From the cell containing the given text, extract its center point as [x, y] coordinate. 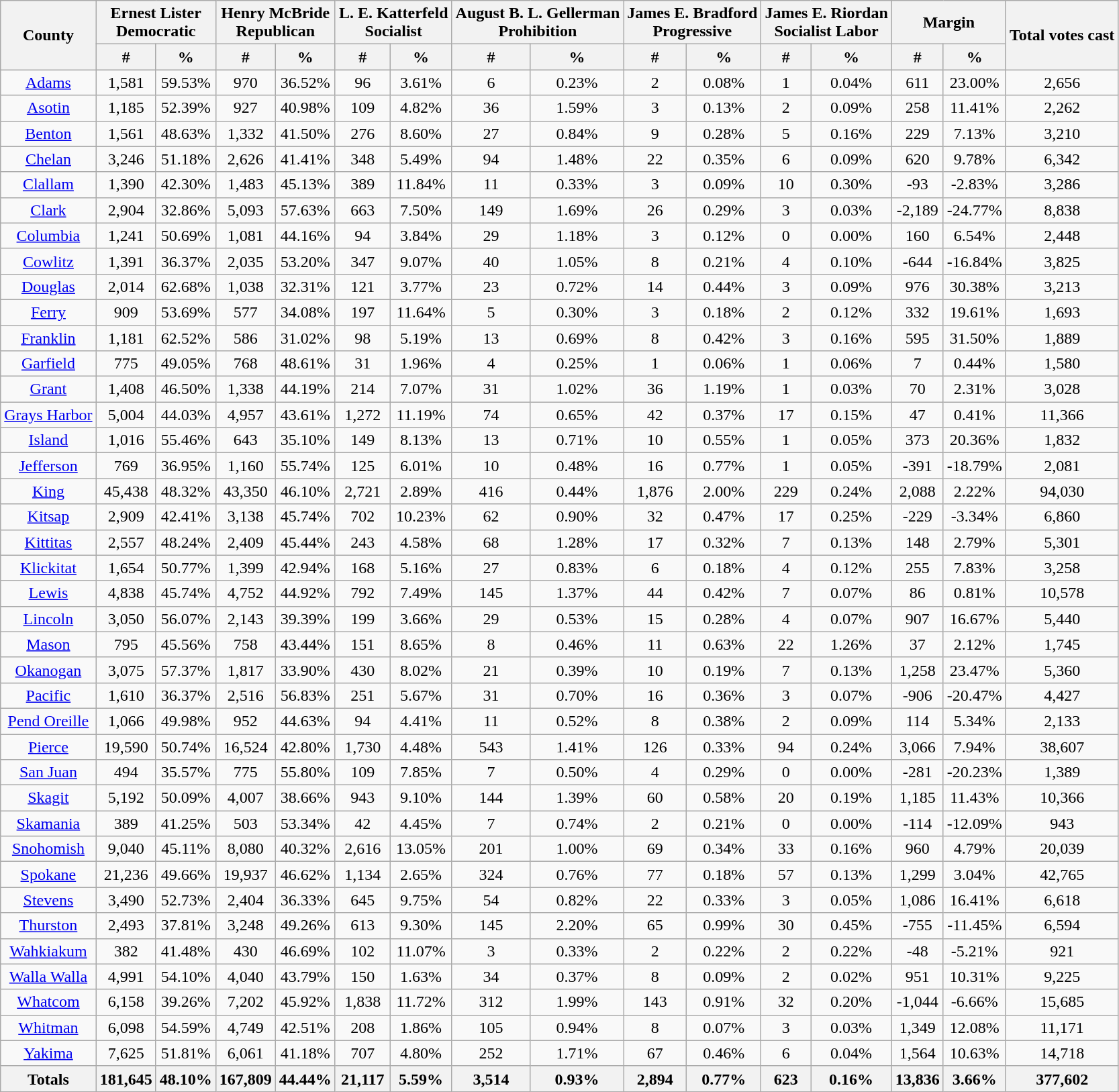
Jefferson [48, 466]
86 [917, 593]
0.83% [577, 568]
53.69% [185, 312]
645 [362, 900]
4.41% [421, 721]
6,618 [1062, 900]
54.59% [185, 1028]
0.65% [577, 415]
2.79% [975, 542]
Totals [48, 1079]
65 [655, 926]
19,937 [246, 875]
23.00% [975, 83]
199 [362, 619]
1.86% [421, 1028]
0.58% [724, 798]
48.61% [305, 364]
8,080 [246, 849]
King [48, 491]
3.61% [421, 83]
0.23% [577, 83]
42.80% [305, 747]
33.90% [305, 670]
620 [917, 159]
201 [491, 849]
55.46% [185, 440]
102 [362, 951]
49.26% [305, 926]
10,366 [1062, 798]
57 [786, 875]
9.10% [421, 798]
11.07% [421, 951]
57.63% [305, 210]
0.84% [577, 134]
-6.66% [975, 1002]
3,258 [1062, 568]
Lincoln [48, 619]
3,138 [246, 517]
769 [126, 466]
35.57% [185, 773]
1,876 [655, 491]
643 [246, 440]
44.16% [305, 236]
121 [362, 287]
98 [362, 338]
62.68% [185, 287]
41.48% [185, 951]
-20.47% [975, 695]
792 [362, 593]
13.05% [421, 849]
1,654 [126, 568]
382 [126, 951]
251 [362, 695]
23.47% [975, 670]
9,225 [1062, 977]
1,391 [126, 261]
3.04% [975, 875]
69 [655, 849]
3,246 [126, 159]
-20.23% [975, 773]
Okanogan [48, 670]
46.10% [305, 491]
2,262 [1062, 108]
3,210 [1062, 134]
Asotin [48, 108]
9,040 [126, 849]
1,889 [1062, 338]
30 [786, 926]
0.63% [724, 644]
Thurston [48, 926]
1.48% [577, 159]
0.20% [851, 1002]
33 [786, 849]
62.52% [185, 338]
1,399 [246, 568]
50.69% [185, 236]
3,825 [1062, 261]
611 [917, 83]
10.23% [421, 517]
768 [246, 364]
42.30% [185, 185]
James E. BradfordProgressive [693, 23]
3,286 [1062, 185]
36.95% [185, 466]
332 [917, 312]
3,075 [126, 670]
Pierce [48, 747]
952 [246, 721]
4.79% [975, 849]
7.13% [975, 134]
4,957 [246, 415]
9.78% [975, 159]
Clallam [48, 185]
Skamania [48, 824]
758 [246, 644]
-644 [917, 261]
348 [362, 159]
1,338 [246, 389]
0.15% [851, 415]
208 [362, 1028]
-2,189 [917, 210]
53.34% [305, 824]
Margin [948, 23]
44.19% [305, 389]
1,817 [246, 670]
1.02% [577, 389]
Wahkiakum [48, 951]
5,440 [1062, 619]
46.69% [305, 951]
1,564 [917, 1053]
62 [491, 517]
38.66% [305, 798]
2,516 [246, 695]
52.39% [185, 108]
4.82% [421, 108]
48.63% [185, 134]
-24.77% [975, 210]
Spokane [48, 875]
68 [491, 542]
197 [362, 312]
6,594 [1062, 926]
2,088 [917, 491]
168 [362, 568]
70 [917, 389]
347 [362, 261]
1.59% [577, 108]
0.99% [724, 926]
0.81% [975, 593]
0.74% [577, 824]
94,030 [1062, 491]
1,086 [917, 900]
Klickitat [48, 568]
Pacific [48, 695]
1,745 [1062, 644]
2.31% [975, 389]
-18.79% [975, 466]
1,016 [126, 440]
42,765 [1062, 875]
43,350 [246, 491]
1.39% [577, 798]
1,081 [246, 236]
Skagit [48, 798]
26 [655, 210]
-391 [917, 466]
32.31% [305, 287]
11.43% [975, 798]
Ernest ListerDemocratic [156, 23]
19,590 [126, 747]
Chelan [48, 159]
Ferry [48, 312]
1,693 [1062, 312]
48.24% [185, 542]
1,408 [126, 389]
55.80% [305, 773]
45,438 [126, 491]
2,081 [1062, 466]
0.93% [577, 1079]
1,181 [126, 338]
44 [655, 593]
-2.83% [975, 185]
0.47% [724, 517]
6.54% [975, 236]
-3.34% [975, 517]
43.79% [305, 977]
2.12% [975, 644]
34.08% [305, 312]
4.58% [421, 542]
Mason [48, 644]
Henry McBrideRepublican [275, 23]
1,299 [917, 875]
Snohomish [48, 849]
56.07% [185, 619]
Benton [48, 134]
2,143 [246, 619]
2,557 [126, 542]
11.41% [975, 108]
Island [48, 440]
1,581 [126, 83]
7.07% [421, 389]
9.75% [421, 900]
Pend Oreille [48, 721]
2.22% [975, 491]
126 [655, 747]
46.62% [305, 875]
41.50% [305, 134]
1.05% [577, 261]
1,561 [126, 134]
1,332 [246, 134]
1.99% [577, 1002]
0.70% [577, 695]
43.44% [305, 644]
2,133 [1062, 721]
42.51% [305, 1028]
1,389 [1062, 773]
Kittitas [48, 542]
40 [491, 261]
11.64% [421, 312]
14,718 [1062, 1053]
6,860 [1062, 517]
586 [246, 338]
4.80% [421, 1053]
702 [362, 517]
11,171 [1062, 1028]
57.37% [185, 670]
1,610 [126, 695]
1,066 [126, 721]
50.77% [185, 568]
258 [917, 108]
1,272 [362, 415]
5.49% [421, 159]
15,685 [1062, 1002]
3,490 [126, 900]
-93 [917, 185]
53.20% [305, 261]
34 [491, 977]
3,213 [1062, 287]
5.16% [421, 568]
11,366 [1062, 415]
613 [362, 926]
7,202 [246, 1002]
2,616 [362, 849]
39.39% [305, 619]
16.41% [975, 900]
21 [491, 670]
Yakima [48, 1053]
10.31% [975, 977]
46.50% [185, 389]
2,721 [362, 491]
0.94% [577, 1028]
1.69% [577, 210]
Stevens [48, 900]
Douglas [48, 287]
39.26% [185, 1002]
37 [917, 644]
44.03% [185, 415]
0.02% [851, 977]
5,093 [246, 210]
44.92% [305, 593]
1,730 [362, 747]
14 [655, 287]
125 [362, 466]
41.41% [305, 159]
6,158 [126, 1002]
11.84% [421, 185]
0.32% [724, 542]
1,832 [1062, 440]
2,904 [126, 210]
167,809 [246, 1079]
494 [126, 773]
0.52% [577, 721]
0.90% [577, 517]
312 [491, 1002]
0.34% [724, 849]
60 [655, 798]
52.73% [185, 900]
Grays Harbor [48, 415]
0.41% [975, 415]
1.00% [577, 849]
20 [786, 798]
2,493 [126, 926]
0.82% [577, 900]
Walla Walla [48, 977]
4,991 [126, 977]
55.74% [305, 466]
2,035 [246, 261]
9.07% [421, 261]
54 [491, 900]
-229 [917, 517]
2,909 [126, 517]
23 [491, 287]
1,349 [917, 1028]
0.35% [724, 159]
707 [362, 1053]
276 [362, 134]
3,514 [491, 1079]
1.19% [724, 389]
0.38% [724, 721]
43.61% [305, 415]
623 [786, 1079]
2.65% [421, 875]
56.83% [305, 695]
45.13% [305, 185]
0.50% [577, 773]
20,039 [1062, 849]
0.45% [851, 926]
6,342 [1062, 159]
5.19% [421, 338]
20.36% [975, 440]
1,483 [246, 185]
12.08% [975, 1028]
Adams [48, 83]
Kitsap [48, 517]
795 [126, 644]
970 [246, 83]
1.37% [577, 593]
-114 [917, 824]
Lewis [48, 593]
Whitman [48, 1028]
4.48% [421, 747]
County [48, 35]
1.41% [577, 747]
Franklin [48, 338]
4,040 [246, 977]
0.55% [724, 440]
5.59% [421, 1079]
1.26% [851, 644]
11.72% [421, 1002]
45.92% [305, 1002]
31.50% [975, 338]
252 [491, 1053]
6,061 [246, 1053]
951 [917, 977]
105 [491, 1028]
-906 [917, 695]
4,007 [246, 798]
10.63% [975, 1053]
377,602 [1062, 1079]
151 [362, 644]
1,390 [126, 185]
1.63% [421, 977]
15 [655, 619]
2,656 [1062, 83]
45.44% [305, 542]
-11.45% [975, 926]
13,836 [917, 1079]
-48 [917, 951]
21,236 [126, 875]
3.77% [421, 287]
3,066 [917, 747]
40.98% [305, 108]
40.32% [305, 849]
243 [362, 542]
-16.84% [975, 261]
1,838 [362, 1002]
543 [491, 747]
50.09% [185, 798]
976 [917, 287]
41.18% [305, 1053]
Total votes cast [1062, 35]
960 [917, 849]
1,258 [917, 670]
-755 [917, 926]
4,752 [246, 593]
51.81% [185, 1053]
8.60% [421, 134]
373 [917, 440]
6.01% [421, 466]
San Juan [48, 773]
503 [246, 824]
4,749 [246, 1028]
42.41% [185, 517]
7.50% [421, 210]
54.10% [185, 977]
0.48% [577, 466]
595 [917, 338]
Whatcom [48, 1002]
1,241 [126, 236]
1,580 [1062, 364]
927 [246, 108]
Grant [48, 389]
Garfield [48, 364]
31.02% [305, 338]
L. E. KatterfeldSocialist [393, 23]
1.96% [421, 364]
8.13% [421, 440]
0.10% [851, 261]
59.53% [185, 83]
324 [491, 875]
51.18% [185, 159]
Cowlitz [48, 261]
7,625 [126, 1053]
150 [362, 977]
49.98% [185, 721]
44.63% [305, 721]
0.69% [577, 338]
9.30% [421, 926]
38,607 [1062, 747]
5,004 [126, 415]
7.94% [975, 747]
5.67% [421, 695]
7.49% [421, 593]
160 [917, 236]
2,894 [655, 1079]
2,409 [246, 542]
30.38% [975, 287]
0.91% [724, 1002]
114 [917, 721]
41.25% [185, 824]
10,578 [1062, 593]
50.74% [185, 747]
2,404 [246, 900]
0.36% [724, 695]
36.33% [305, 900]
5,301 [1062, 542]
0.08% [724, 83]
47 [917, 415]
16,524 [246, 747]
3,248 [246, 926]
3.84% [421, 236]
2,014 [126, 287]
67 [655, 1053]
5,192 [126, 798]
77 [655, 875]
663 [362, 210]
-281 [917, 773]
74 [491, 415]
21,117 [362, 1079]
6,098 [126, 1028]
49.05% [185, 364]
19.61% [975, 312]
0.71% [577, 440]
577 [246, 312]
2.89% [421, 491]
96 [362, 83]
214 [362, 389]
4.45% [421, 824]
42.94% [305, 568]
1,134 [362, 875]
36.52% [305, 83]
0.53% [577, 619]
0.72% [577, 287]
9 [655, 134]
907 [917, 619]
1.71% [577, 1053]
11.19% [421, 415]
909 [126, 312]
143 [655, 1002]
3,050 [126, 619]
James E. RiordanSocialist Labor [826, 23]
4,838 [126, 593]
2.20% [577, 926]
45.56% [185, 644]
August B. L. GellermanProhibition [538, 23]
-12.09% [975, 824]
16.67% [975, 619]
1.28% [577, 542]
-1,044 [917, 1002]
921 [1062, 951]
44.44% [305, 1079]
48.10% [185, 1079]
2,626 [246, 159]
0.76% [577, 875]
8.02% [421, 670]
144 [491, 798]
Clark [48, 210]
2,448 [1062, 236]
5.34% [975, 721]
416 [491, 491]
1,038 [246, 287]
3,028 [1062, 389]
49.66% [185, 875]
8,838 [1062, 210]
37.81% [185, 926]
148 [917, 542]
7.85% [421, 773]
1.18% [577, 236]
2.00% [724, 491]
48.32% [185, 491]
32.86% [185, 210]
7.83% [975, 568]
35.10% [305, 440]
255 [917, 568]
0.39% [577, 670]
5,360 [1062, 670]
8.65% [421, 644]
4,427 [1062, 695]
181,645 [126, 1079]
1,160 [246, 466]
-5.21% [975, 951]
Columbia [48, 236]
45.11% [185, 849]
